Output the (X, Y) coordinate of the center of the cell containing the given text.  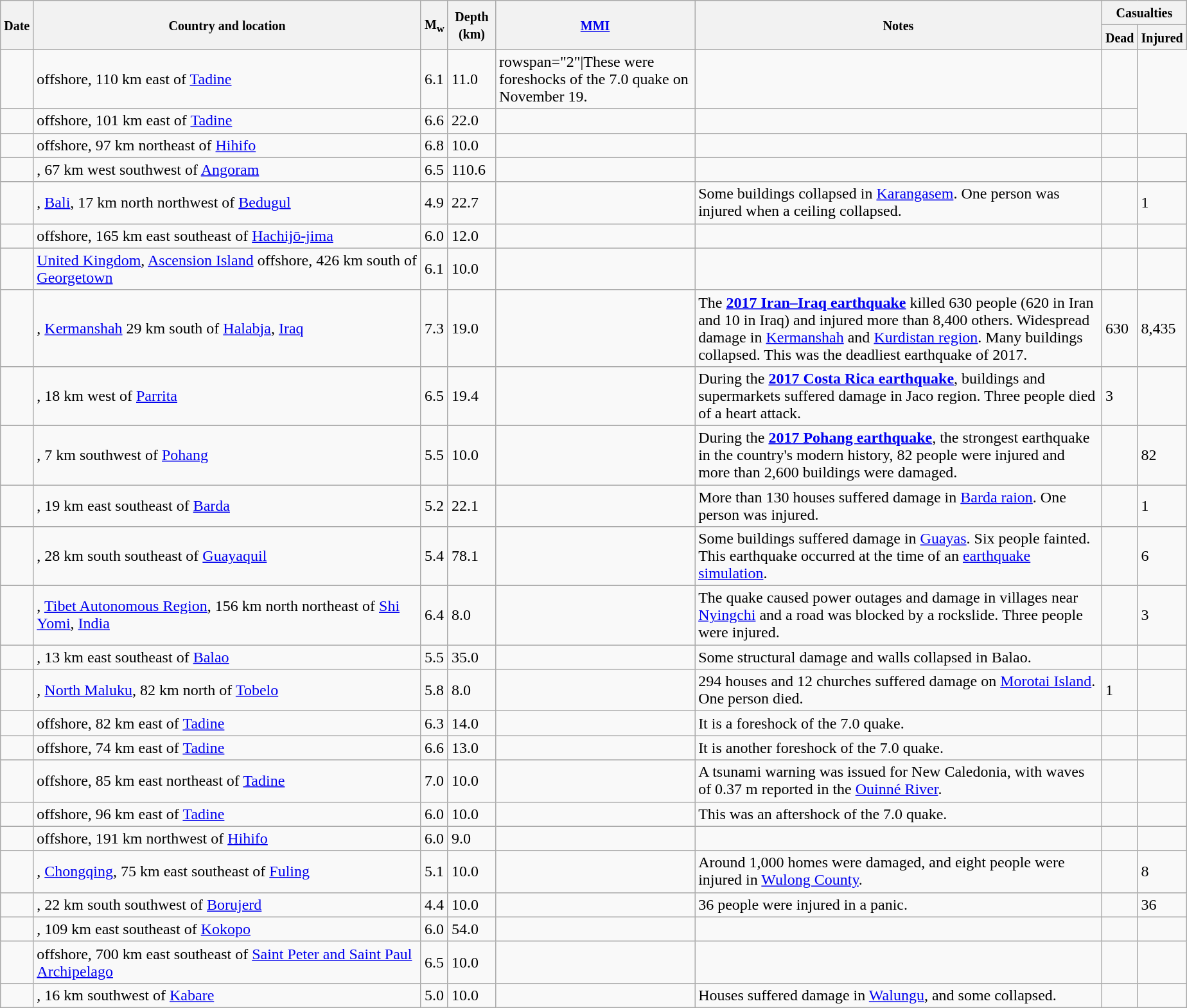
13.0 (471, 748)
MMI (595, 25)
, 19 km east southeast of Barda (227, 505)
rowspan="2"|These were foreshocks of the 7.0 quake on November 19. (595, 79)
Mw (434, 25)
, Bali, 17 km north northwest of Bedugul (227, 203)
12.0 (471, 236)
, 18 km west of Parrita (227, 396)
, 22 km south southwest of Borujerd (227, 905)
offshore, 96 km east of Tadine (227, 814)
A tsunami warning was issued for New Caledonia, with waves of 0.37 m reported in the Ouinné River. (899, 781)
5.1 (434, 871)
, 28 km south southeast of Guayaquil (227, 556)
19.0 (471, 328)
Injured (1162, 37)
Some buildings collapsed in Karangasem. One person was injured when a ceiling collapsed. (899, 203)
6.8 (434, 145)
More than 130 houses suffered damage in Barda raion. One person was injured. (899, 505)
11.0 (471, 79)
, 13 km east southeast of Balao (227, 657)
5.8 (434, 690)
8 (1162, 871)
5.2 (434, 505)
6 (1162, 556)
, 67 km west southwest of Angoram (227, 170)
offshore, 101 km east of Tadine (227, 121)
22.0 (471, 121)
offshore, 85 km east northeast of Tadine (227, 781)
54.0 (471, 929)
Houses suffered damage in Walungu, and some collapsed. (899, 995)
22.7 (471, 203)
4.4 (434, 905)
It is a foreshock of the 7.0 quake. (899, 723)
, Tibet Autonomous Region, 156 km north northeast of Shi Yomi, India (227, 615)
4.9 (434, 203)
19.4 (471, 396)
294 houses and 12 churches suffered damage on Morotai Island. One person died. (899, 690)
, 109 km east southeast of Kokopo (227, 929)
6.4 (434, 615)
offshore, 700 km east southeast of Saint Peter and Saint Paul Archipelago (227, 962)
Some structural damage and walls collapsed in Balao. (899, 657)
5.4 (434, 556)
36 people were injured in a panic. (899, 905)
The quake caused power outages and damage in villages near Nyingchi and a road was blocked by a rockslide. Three people were injured. (899, 615)
5.0 (434, 995)
6.3 (434, 723)
22.1 (471, 505)
110.6 (471, 170)
Some buildings suffered damage in Guayas. Six people fainted. This earthquake occurred at the time of an earthquake simulation. (899, 556)
offshore, 82 km east of Tadine (227, 723)
78.1 (471, 556)
9.0 (471, 838)
14.0 (471, 723)
Casualties (1144, 13)
, 16 km southwest of Kabare (227, 995)
offshore, 97 km northeast of Hihifo (227, 145)
Notes (899, 25)
630 (1120, 328)
During the 2017 Costa Rica earthquake, buildings and supermarkets suffered damage in Jaco region. Three people died of a heart attack. (899, 396)
8,435 (1162, 328)
7.0 (434, 781)
offshore, 191 km northwest of Hihifo (227, 838)
Country and location (227, 25)
This was an aftershock of the 7.0 quake. (899, 814)
35.0 (471, 657)
82 (1162, 455)
offshore, 165 km east southeast of Hachijō-jima (227, 236)
Dead (1120, 37)
7.3 (434, 328)
, Chongqing, 75 km east southeast of Fuling (227, 871)
Depth (km) (471, 25)
Date (17, 25)
, 7 km southwest of Pohang (227, 455)
offshore, 110 km east of Tadine (227, 79)
United Kingdom, Ascension Island offshore, 426 km south of Georgetown (227, 269)
Around 1,000 homes were damaged, and eight people were injured in Wulong County. (899, 871)
36 (1162, 905)
offshore, 74 km east of Tadine (227, 748)
, North Maluku, 82 km north of Tobelo (227, 690)
It is another foreshock of the 7.0 quake. (899, 748)
, Kermanshah 29 km south of Halabja, Iraq (227, 328)
